Output the (X, Y) coordinate of the center of the cell containing the given text.  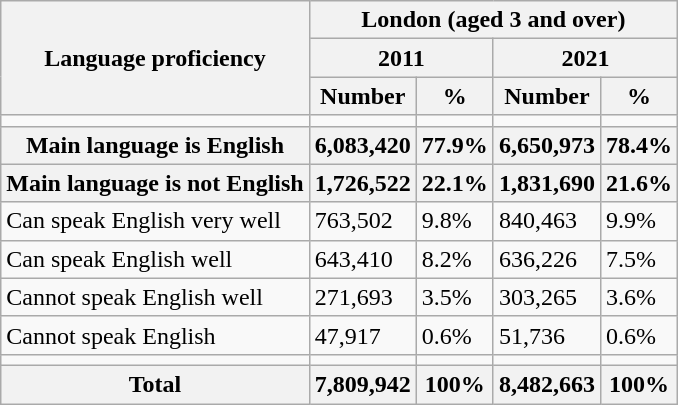
Cannot speak English well (155, 297)
9.8% (454, 221)
7.5% (638, 259)
271,693 (362, 297)
9.9% (638, 221)
Main language is not English (155, 183)
3.5% (454, 297)
8.2% (454, 259)
Total (155, 384)
303,265 (546, 297)
1,831,690 (546, 183)
22.1% (454, 183)
8,482,663 (546, 384)
636,226 (546, 259)
Main language is English (155, 145)
Can speak English well (155, 259)
Cannot speak English (155, 335)
2011 (401, 58)
840,463 (546, 221)
Language proficiency (155, 58)
6,083,420 (362, 145)
643,410 (362, 259)
Can speak English very well (155, 221)
77.9% (454, 145)
2021 (585, 58)
London (aged 3 and over) (493, 20)
7,809,942 (362, 384)
1,726,522 (362, 183)
763,502 (362, 221)
6,650,973 (546, 145)
78.4% (638, 145)
21.6% (638, 183)
51,736 (546, 335)
47,917 (362, 335)
3.6% (638, 297)
